Pinpoint the cell where the given text exists, returning its (X, Y) midpoint coordinate. 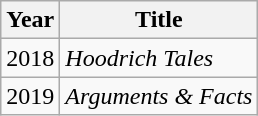
2018 (30, 58)
Arguments & Facts (159, 96)
2019 (30, 96)
Title (159, 20)
Hoodrich Tales (159, 58)
Year (30, 20)
